Locate the cell with the specified text and output its (X, Y) center coordinate. 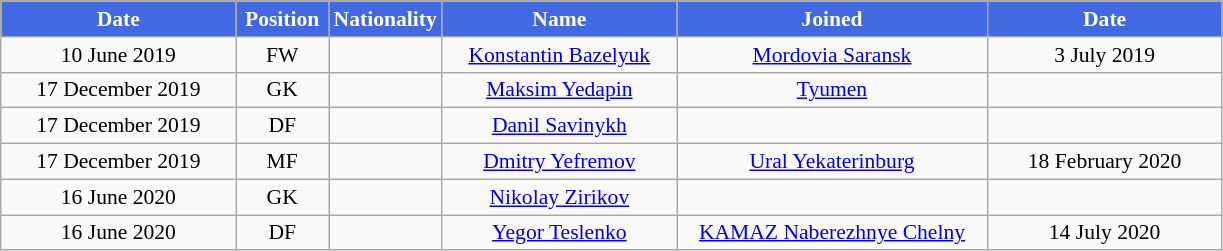
Position (282, 19)
KAMAZ Naberezhnye Chelny (832, 233)
14 July 2020 (1104, 233)
Konstantin Bazelyuk (560, 55)
Joined (832, 19)
Dmitry Yefremov (560, 162)
10 June 2019 (118, 55)
Yegor Teslenko (560, 233)
FW (282, 55)
18 February 2020 (1104, 162)
Nikolay Zirikov (560, 197)
Ural Yekaterinburg (832, 162)
Maksim Yedapin (560, 90)
Tyumen (832, 90)
Danil Savinykh (560, 126)
Nationality (384, 19)
Name (560, 19)
Mordovia Saransk (832, 55)
3 July 2019 (1104, 55)
MF (282, 162)
